Locate the cell with the specified text and output its [X, Y] center coordinate. 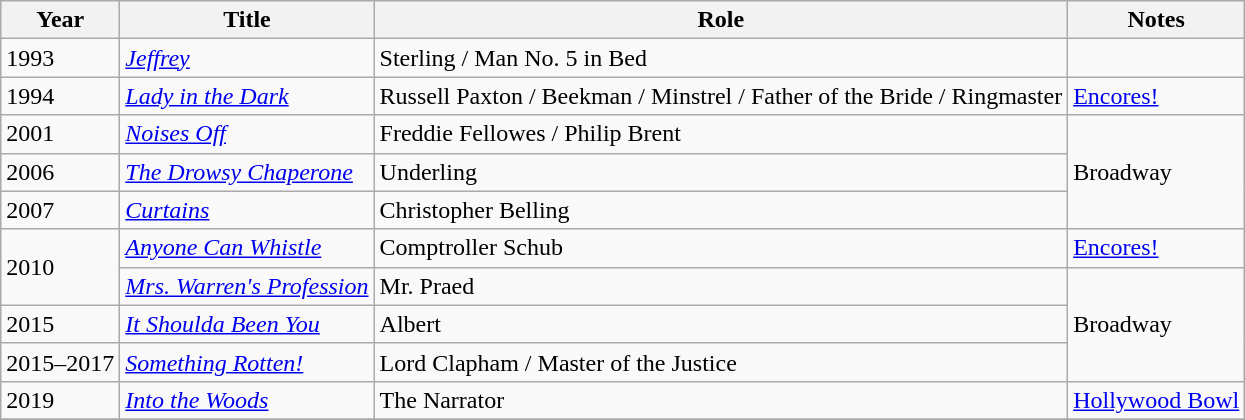
1994 [60, 96]
The Drowsy Chaperone [247, 172]
Curtains [247, 210]
Albert [721, 324]
Mr. Praed [721, 286]
Year [60, 20]
The Narrator [721, 400]
Role [721, 20]
Title [247, 20]
Noises Off [247, 134]
Notes [1156, 20]
Russell Paxton / Beekman / Minstrel / Father of the Bride / Ringmaster [721, 96]
Anyone Can Whistle [247, 248]
1993 [60, 58]
2010 [60, 267]
Mrs. Warren's Profession [247, 286]
Comptroller Schub [721, 248]
Something Rotten! [247, 362]
Lord Clapham / Master of the Justice [721, 362]
2007 [60, 210]
2001 [60, 134]
2006 [60, 172]
2015–2017 [60, 362]
2019 [60, 400]
2015 [60, 324]
Christopher Belling [721, 210]
Jeffrey [247, 58]
Lady in the Dark [247, 96]
It Shoulda Been You [247, 324]
Underling [721, 172]
Freddie Fellowes / Philip Brent [721, 134]
Hollywood Bowl [1156, 400]
Into the Woods [247, 400]
Sterling / Man No. 5 in Bed [721, 58]
